Return the (X, Y) coordinate for the center point of the cell that contains the specified text.  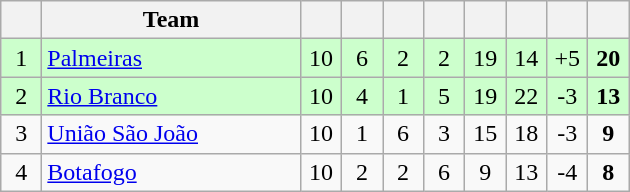
Botafogo (172, 172)
22 (526, 96)
União São João (172, 134)
20 (608, 58)
8 (608, 172)
14 (526, 58)
+5 (568, 58)
Team (172, 20)
5 (444, 96)
-4 (568, 172)
Rio Branco (172, 96)
18 (526, 134)
Palmeiras (172, 58)
15 (486, 134)
